Detect which cell encompasses the target text, then output its (x, y) center coordinate. 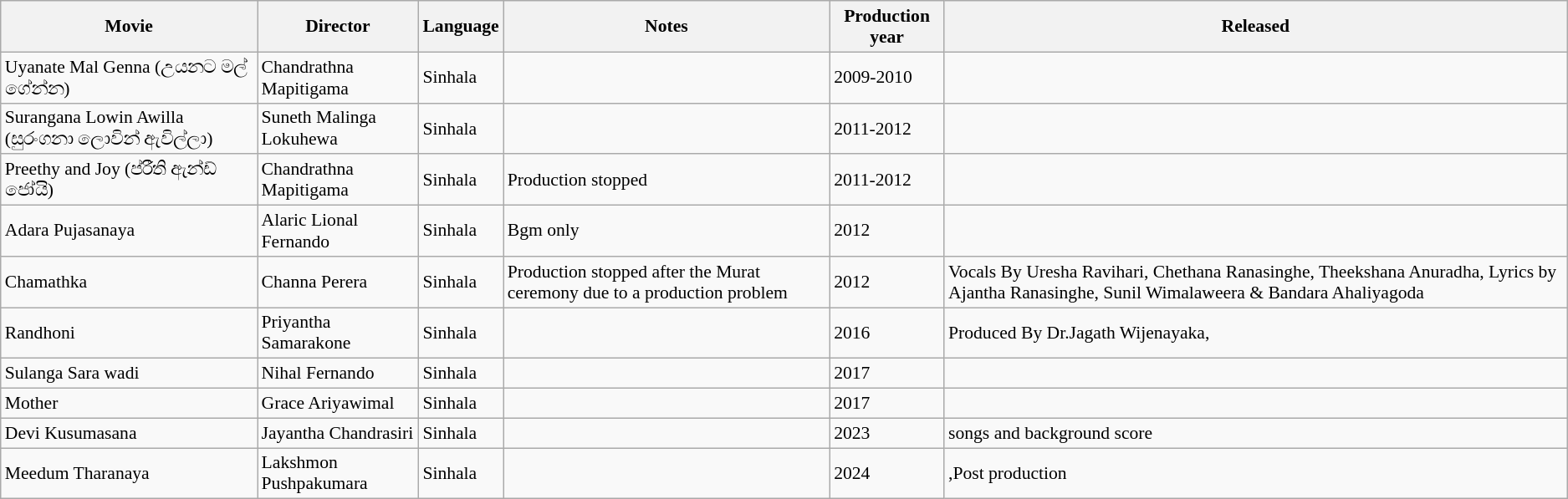
Released (1256, 27)
Adara Pujasanaya (129, 231)
Production year (886, 27)
Produced By Dr.Jagath Wijenayaka, (1256, 333)
Production stopped after the Murat ceremony due to a production problem (667, 283)
Devi Kusumasana (129, 433)
Uyanate Mal Genna (උයනට මල් ගේන්න) (129, 77)
Nihal Fernando (338, 374)
Randhoni (129, 333)
Suneth Malinga Lokuhewa (338, 129)
2024 (886, 473)
Sulanga Sara wadi (129, 374)
Language (460, 27)
Lakshmon Pushpakumara (338, 473)
songs and background score (1256, 433)
Notes (667, 27)
Jayantha Chandrasiri (338, 433)
Director (338, 27)
Alaric Lional Fernando (338, 231)
2023 (886, 433)
Grace Ariyawimal (338, 404)
Movie (129, 27)
Chamathka (129, 283)
2016 (886, 333)
,Post production (1256, 473)
2009-2010 (886, 77)
Channa Perera (338, 283)
Production stopped (667, 181)
Mother (129, 404)
Surangana Lowin Awilla (සුරංගනා ලොවින් ඇවිල්ලා) (129, 129)
Priyantha Samarakone (338, 333)
Preethy and Joy (ප්රීති ඇන්ඩ් ජෝයි) (129, 181)
Vocals By Uresha Ravihari, Chethana Ranasinghe, Theekshana Anuradha, Lyrics by Ajantha Ranasinghe, Sunil Wimalaweera & Bandara Ahaliyagoda (1256, 283)
Meedum Tharanaya (129, 473)
Bgm only (667, 231)
